Find where the given text appears and provide that cell's center as (X, Y) coordinate. 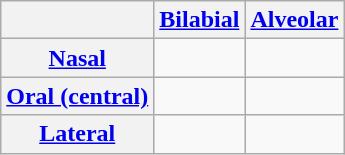
Alveolar (294, 20)
Bilabial (200, 20)
Lateral (78, 134)
Oral (central) (78, 96)
Nasal (78, 58)
